From the cell containing the given text, extract its center point as (x, y) coordinate. 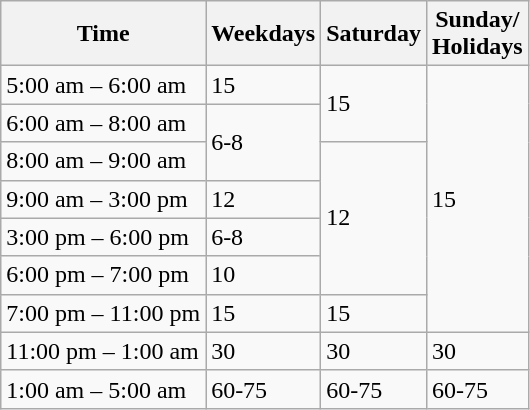
Sunday/Holidays (477, 34)
8:00 am – 9:00 am (104, 161)
Saturday (374, 34)
Time (104, 34)
6:00 pm – 7:00 pm (104, 275)
3:00 pm – 6:00 pm (104, 237)
Weekdays (264, 34)
6:00 am – 8:00 am (104, 123)
7:00 pm – 11:00 pm (104, 313)
1:00 am – 5:00 am (104, 389)
10 (264, 275)
9:00 am – 3:00 pm (104, 199)
11:00 pm – 1:00 am (104, 351)
5:00 am – 6:00 am (104, 85)
